Return (x, y) of the center of cell containing provided text 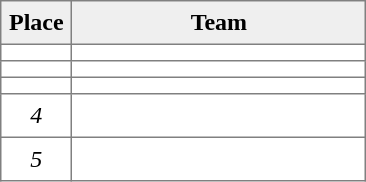
4 (36, 116)
Team (219, 23)
Place (36, 23)
5 (36, 159)
